Find where the given text appears and provide that cell's center as [X, Y] coordinate. 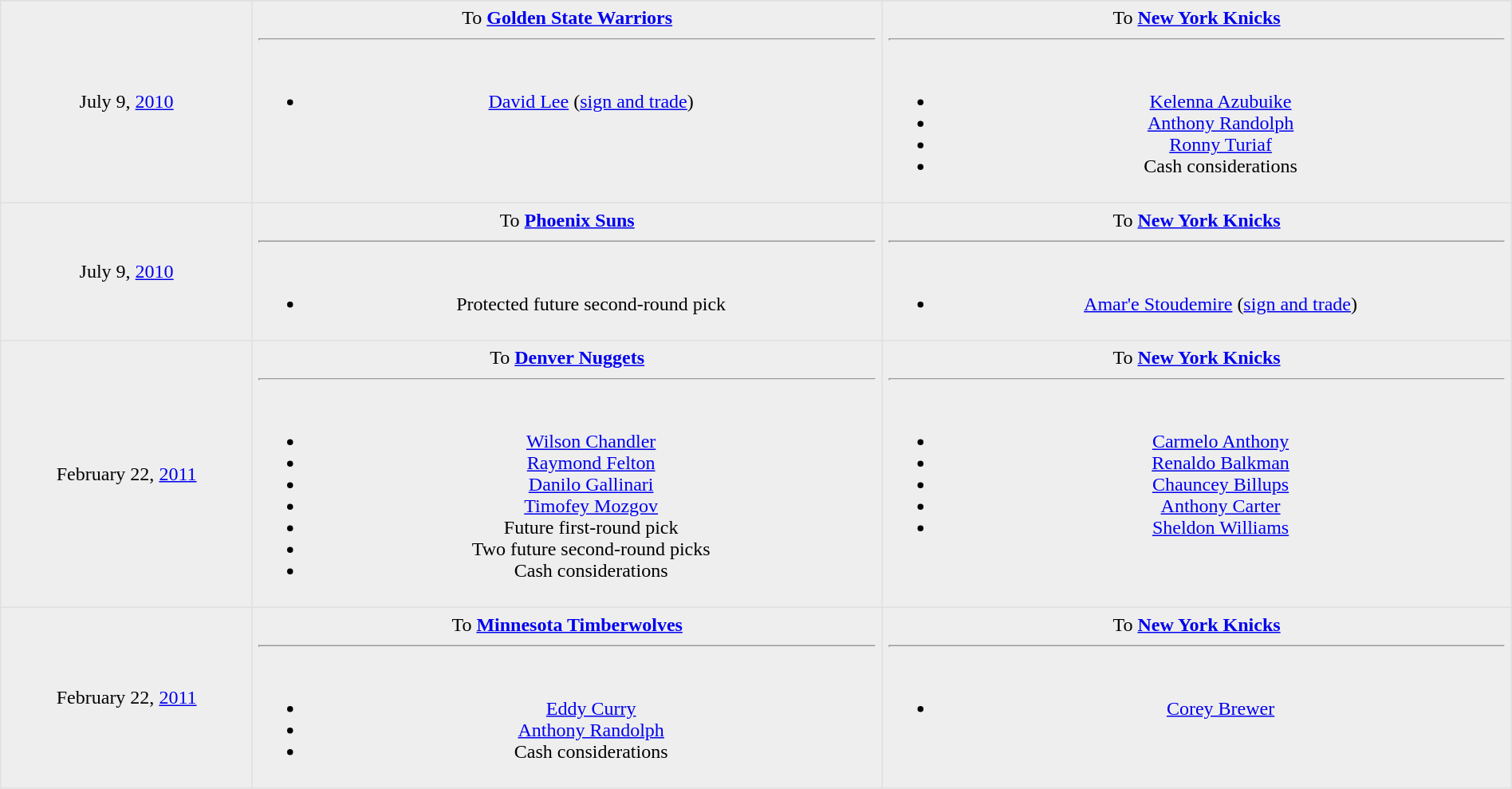
To Phoenix SunsProtected future second-round pick [566, 271]
To Minnesota Timberwolves Eddy Curry Anthony RandolphCash considerations [566, 697]
To New York Knicks Carmelo Anthony Renaldo Balkman Chauncey Billups Anthony Carter Sheldon Williams [1196, 474]
To Golden State Warriors David Lee (sign and trade) [566, 102]
To New York Knicks Corey Brewer [1196, 697]
To New York Knicks Kelenna Azubuike Anthony Randolph Ronny TuriafCash considerations [1196, 102]
To New York Knicks Amar'e Stoudemire (sign and trade) [1196, 271]
